Capture the cell that displays the provided text and extract its [X, Y] central coordinate. 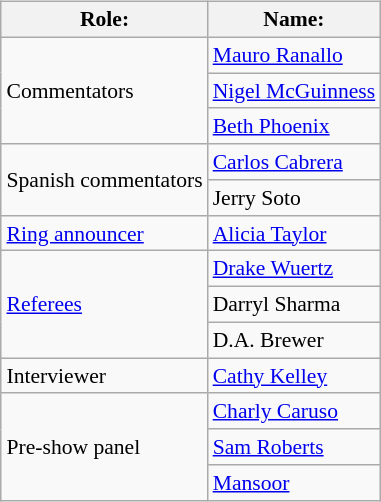
Charly Caruso [294, 411]
Referees [104, 304]
Alicia Taylor [294, 233]
Ring announcer [104, 233]
Sam Roberts [294, 447]
Beth Phoenix [294, 126]
Darryl Sharma [294, 305]
Interviewer [104, 376]
Jerry Soto [294, 198]
Drake Wuertz [294, 269]
Name: [294, 20]
D.A. Brewer [294, 340]
Carlos Cabrera [294, 162]
Pre-show panel [104, 446]
Commentators [104, 90]
Mauro Ranallo [294, 55]
Mansoor [294, 483]
Nigel McGuinness [294, 91]
Spanish commentators [104, 180]
Role: [104, 20]
Cathy Kelley [294, 376]
